From the cell containing the given text, extract its center point as [x, y] coordinate. 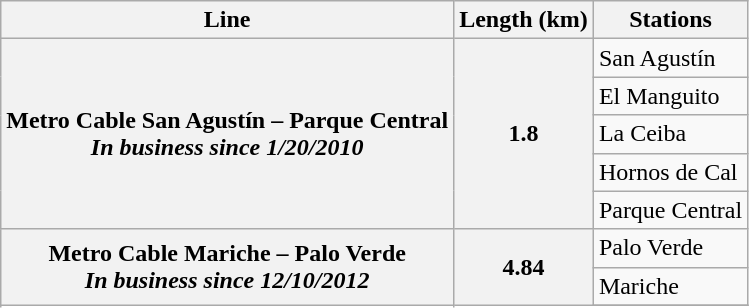
Metro Cable San Agustín – Parque Central In business since 1/20/2010 [228, 134]
San Agustín [670, 58]
Hornos de Cal [670, 172]
Line [228, 20]
La Ceiba [670, 134]
4.84 [524, 267]
Palo Verde [670, 248]
Parque Central [670, 210]
1.8 [524, 134]
El Manguito [670, 96]
Mariche [670, 286]
Stations [670, 20]
Metro Cable Mariche – Palo Verde In business since 12/10/2012 [228, 267]
Length (km) [524, 20]
